Return the [X, Y] coordinate for the center point of the cell that contains the specified text.  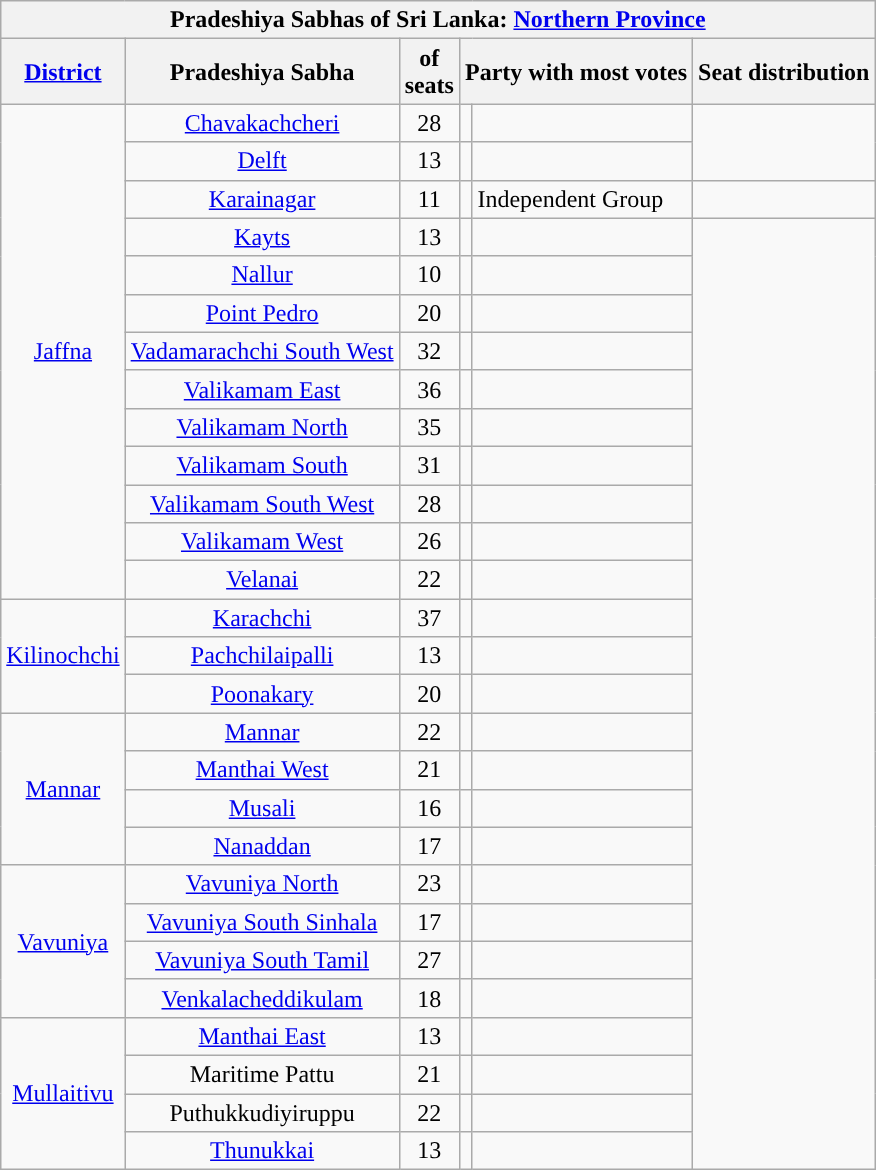
35 [429, 427]
Vavuniya South Sinhala [262, 922]
Vavuniya [63, 941]
ofseats [429, 72]
Maritime Pattu [262, 1074]
Pradeshiya Sabha [262, 72]
16 [429, 808]
Vadamarachchi South West [262, 351]
Venkalacheddikulam [262, 998]
26 [429, 542]
10 [429, 275]
Manthai East [262, 1036]
Karachchi [262, 618]
Thunukkai [262, 1151]
Delft [262, 161]
Vavuniya South Tamil [262, 960]
Nanaddan [262, 846]
Velanai [262, 580]
Pachchilaipalli [262, 656]
Pradeshiya Sabhas of Sri Lanka: Northern Province [438, 20]
Valikamam West [262, 542]
36 [429, 389]
Karainagar [262, 199]
23 [429, 884]
District [63, 72]
Poonakary [262, 694]
32 [429, 351]
18 [429, 998]
Vavuniya North [262, 884]
Party with most votes [576, 72]
Valikamam North [262, 427]
Kayts [262, 237]
Valikamam South West [262, 503]
Jaffna [63, 352]
Valikamam East [262, 389]
Seat distribution [784, 72]
Valikamam South [262, 465]
Musali [262, 808]
27 [429, 960]
Independent Group [582, 199]
11 [429, 199]
Manthai West [262, 770]
Point Pedro [262, 313]
Mullaitivu [63, 1093]
37 [429, 618]
Chavakachcheri [262, 123]
Kilinochchi [63, 656]
Nallur [262, 275]
31 [429, 465]
Puthukkudiyiruppu [262, 1113]
